From the cell containing the given text, extract its center point as (X, Y) coordinate. 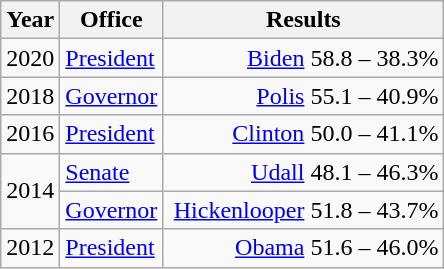
Udall 48.1 – 46.3% (304, 172)
Polis 55.1 – 40.9% (304, 96)
2020 (30, 58)
Hickenlooper 51.8 – 43.7% (304, 210)
2012 (30, 248)
Year (30, 20)
Senate (112, 172)
Biden 58.8 – 38.3% (304, 58)
Office (112, 20)
Obama 51.6 – 46.0% (304, 248)
Clinton 50.0 – 41.1% (304, 134)
2014 (30, 191)
2018 (30, 96)
2016 (30, 134)
Results (304, 20)
